Pinpoint the cell where the given text exists, returning its [x, y] midpoint coordinate. 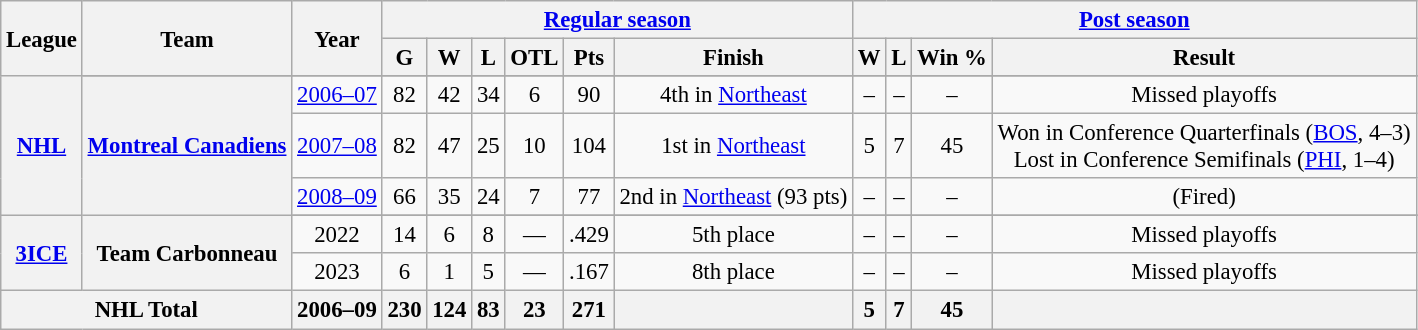
2023 [337, 273]
14 [404, 235]
24 [488, 197]
Won in Conference Quarterfinals (BOS, 4–3)Lost in Conference Semifinals (PHI, 1–4) [1204, 146]
Year [337, 38]
42 [450, 95]
8 [488, 235]
G [404, 58]
104 [589, 146]
Pts [589, 58]
47 [450, 146]
5th place [733, 235]
Win % [952, 58]
Team Carbonneau [187, 254]
3ICE [42, 254]
4th in Northeast [733, 95]
124 [450, 310]
2008–09 [337, 197]
2006–07 [337, 95]
2006–09 [337, 310]
10 [534, 146]
2022 [337, 235]
1st in Northeast [733, 146]
2nd in Northeast (93 pts) [733, 197]
OTL [534, 58]
34 [488, 95]
.429 [589, 235]
83 [488, 310]
2007–08 [337, 146]
271 [589, 310]
Post season [1134, 20]
Finish [733, 58]
23 [534, 310]
25 [488, 146]
35 [450, 197]
NHL [42, 146]
NHL Total [146, 310]
230 [404, 310]
66 [404, 197]
Team [187, 38]
Regular season [617, 20]
77 [589, 197]
(Fired) [1204, 197]
Montreal Canadiens [187, 146]
.167 [589, 273]
90 [589, 95]
1 [450, 273]
Result [1204, 58]
8th place [733, 273]
League [42, 38]
